Identify which cell holds the provided text, then report its (x, y) central coordinate. 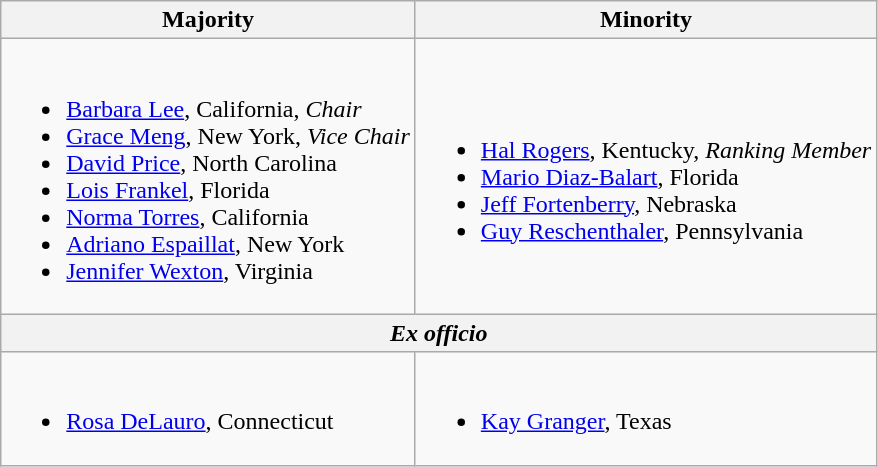
Minority (646, 20)
Rosa DeLauro, Connecticut (208, 408)
Majority (208, 20)
Hal Rogers, Kentucky, Ranking MemberMario Diaz-Balart, FloridaJeff Fortenberry, NebraskaGuy Reschenthaler, Pennsylvania (646, 176)
Ex officio (439, 333)
Kay Granger, Texas (646, 408)
